Pinpoint the cell where the given text exists, returning its (x, y) midpoint coordinate. 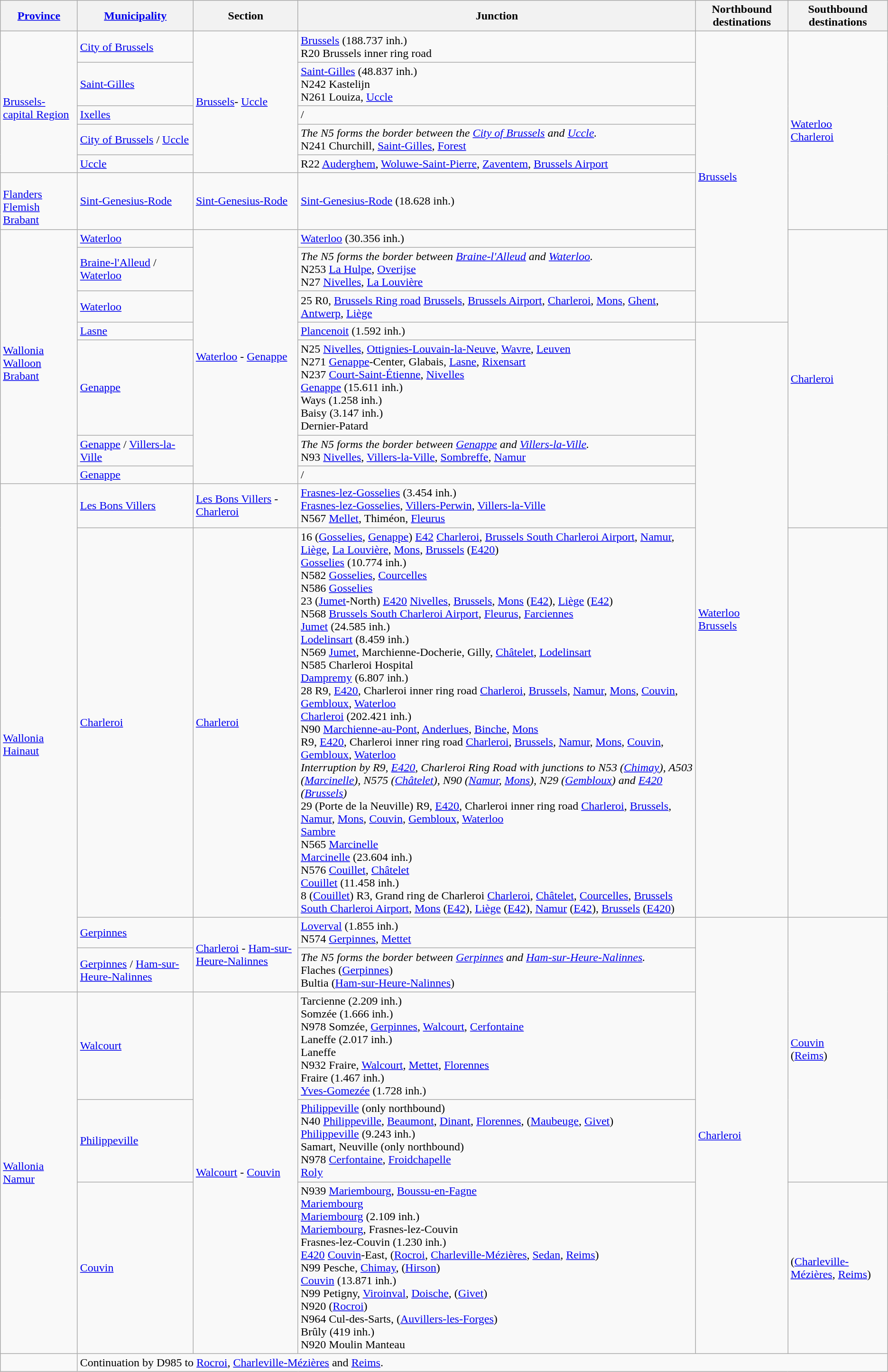
Brussels (742, 177)
Plancenoit (1.592 inh.) (497, 331)
R22 Auderghem, Woluwe-Saint-Pierre, Zaventem, Brussels Airport (497, 164)
25 R0, Brussels Ring road Brussels, Brussels Airport, Charleroi, Mons, Ghent, Antwerp, Liège (497, 307)
Braine-l'Alleud / Waterloo (135, 269)
The N5 forms the border between Braine-l'Alleud and Waterloo. N253 La Hulpe, Overijse N27 Nivelles, La Louvière (497, 269)
Gerpinnes / Ham-sur-Heure-Nalinnes (135, 970)
Loverval (1.855 inh.) N574 Gerpinnes, Mettet (497, 933)
Frasnes-lez-Gosselies (3.454 inh.) Frasnes-lez-Gosselies, Villers-Perwin, Villers-la-Ville N567 Mellet, Thiméon, Fleurus (497, 506)
Ixelles (135, 115)
Brussels (188.737 inh.) R20 Brussels inner ring road (497, 47)
The N5 forms the border between the City of Brussels and Uccle. N241 Churchill, Saint-Gilles, Forest (497, 140)
Uccle (135, 164)
Couvin (135, 1268)
WalloniaWalloon Brabant (39, 356)
Waterloo (30.356 inh.) (497, 238)
Saint-Gilles (48.837 inh.) N242 Kastelijn N261 Louiza, Uccle (497, 84)
Brussels-capital Region (39, 102)
WalloniaHainaut (39, 738)
Lasne (135, 331)
WaterlooCharleroi (838, 130)
(Charleville-Mézières, Reims) (838, 1268)
Charleroi - Ham-sur-Heure-Nalinnes (246, 955)
Genappe / Villers-la-Ville (135, 450)
Brussels- Uccle (246, 102)
Southbound destinations (838, 16)
Sint-Genesius-Rode (18.628 inh.) (497, 201)
Junction (497, 16)
Gerpinnes (135, 933)
Section (246, 16)
The N5 forms the border between Gerpinnes and Ham-sur-Heure-Nalinnes. Flaches (Gerpinnes) Bultia (Ham-sur-Heure-Nalinnes) (497, 970)
Northbound destinations (742, 16)
Walcourt (135, 1046)
WaterlooBrussels (742, 619)
Les Bons Villers (135, 506)
Philippeville (135, 1141)
Continuation by D985 to Rocroi, Charleville-Mézières and Reims. (482, 1363)
Walcourt - Couvin (246, 1173)
Municipality (135, 16)
The N5 forms the border between Genappe and Villers-la-Ville. N93 Nivelles, Villers-la-Ville, Sombreffe, Namur (497, 450)
Couvin (Reims) (838, 1050)
Province (39, 16)
FlandersFlemish Brabant (39, 201)
Waterloo - Genappe (246, 356)
City of Brussels / Uccle (135, 140)
WalloniaNamur (39, 1173)
Saint-Gilles (135, 84)
Les Bons Villers - Charleroi (246, 506)
City of Brussels (135, 47)
